Return the (x, y) coordinate for the center point of the cell that contains the specified text.  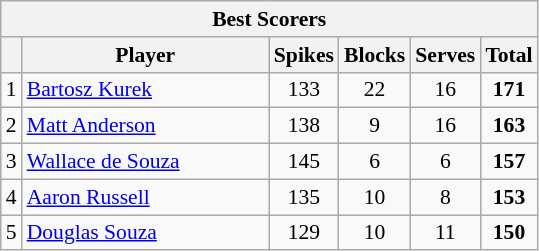
163 (508, 126)
Aaron Russell (146, 197)
Douglas Souza (146, 233)
171 (508, 90)
153 (508, 197)
133 (304, 90)
138 (304, 126)
Blocks (374, 55)
4 (12, 197)
145 (304, 162)
Matt Anderson (146, 126)
2 (12, 126)
Player (146, 55)
135 (304, 197)
Bartosz Kurek (146, 90)
3 (12, 162)
9 (374, 126)
157 (508, 162)
Total (508, 55)
22 (374, 90)
8 (445, 197)
11 (445, 233)
1 (12, 90)
129 (304, 233)
5 (12, 233)
Spikes (304, 55)
Serves (445, 55)
150 (508, 233)
Wallace de Souza (146, 162)
Best Scorers (270, 19)
